Find where the given text appears and provide that cell's center as (x, y) coordinate. 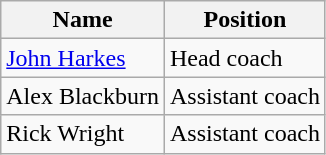
Rick Wright (83, 134)
Head coach (244, 58)
John Harkes (83, 58)
Alex Blackburn (83, 96)
Name (83, 20)
Position (244, 20)
